Find where the given text appears and provide that cell's center as [X, Y] coordinate. 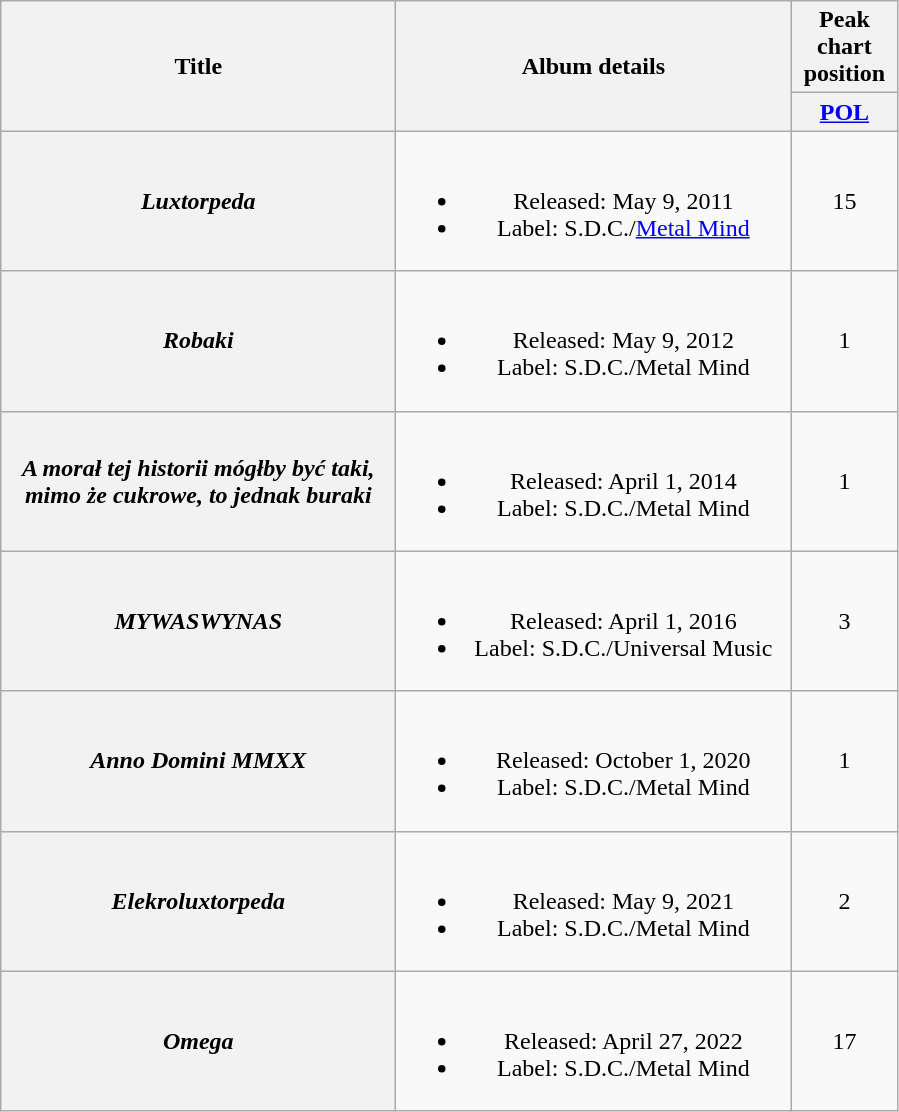
Omega [198, 1041]
Released: October 1, 2020Label: S.D.C./Metal Mind [594, 761]
Title [198, 66]
Released: April 27, 2022Label: S.D.C./Metal Mind [594, 1041]
A morał tej historii mógłby być taki,mimo że cukrowe, to jednak buraki [198, 481]
POL [844, 112]
Elekroluxtorpeda [198, 901]
Released: April 1, 2014Label: S.D.C./Metal Mind [594, 481]
Album details [594, 66]
Luxtorpeda [198, 201]
MYWASWYNAS [198, 621]
Released: May 9, 2012Label: S.D.C./Metal Mind [594, 341]
2 [844, 901]
Released: April 1, 2016Label: S.D.C./Universal Music [594, 621]
Released: May 9, 2021Label: S.D.C./Metal Mind [594, 901]
15 [844, 201]
Robaki [198, 341]
3 [844, 621]
Released: May 9, 2011Label: S.D.C./Metal Mind [594, 201]
Peak chartposition [844, 47]
17 [844, 1041]
Anno Domini MMXX [198, 761]
